Provide the (X, Y) coordinate of the cell's center where the given text is located.  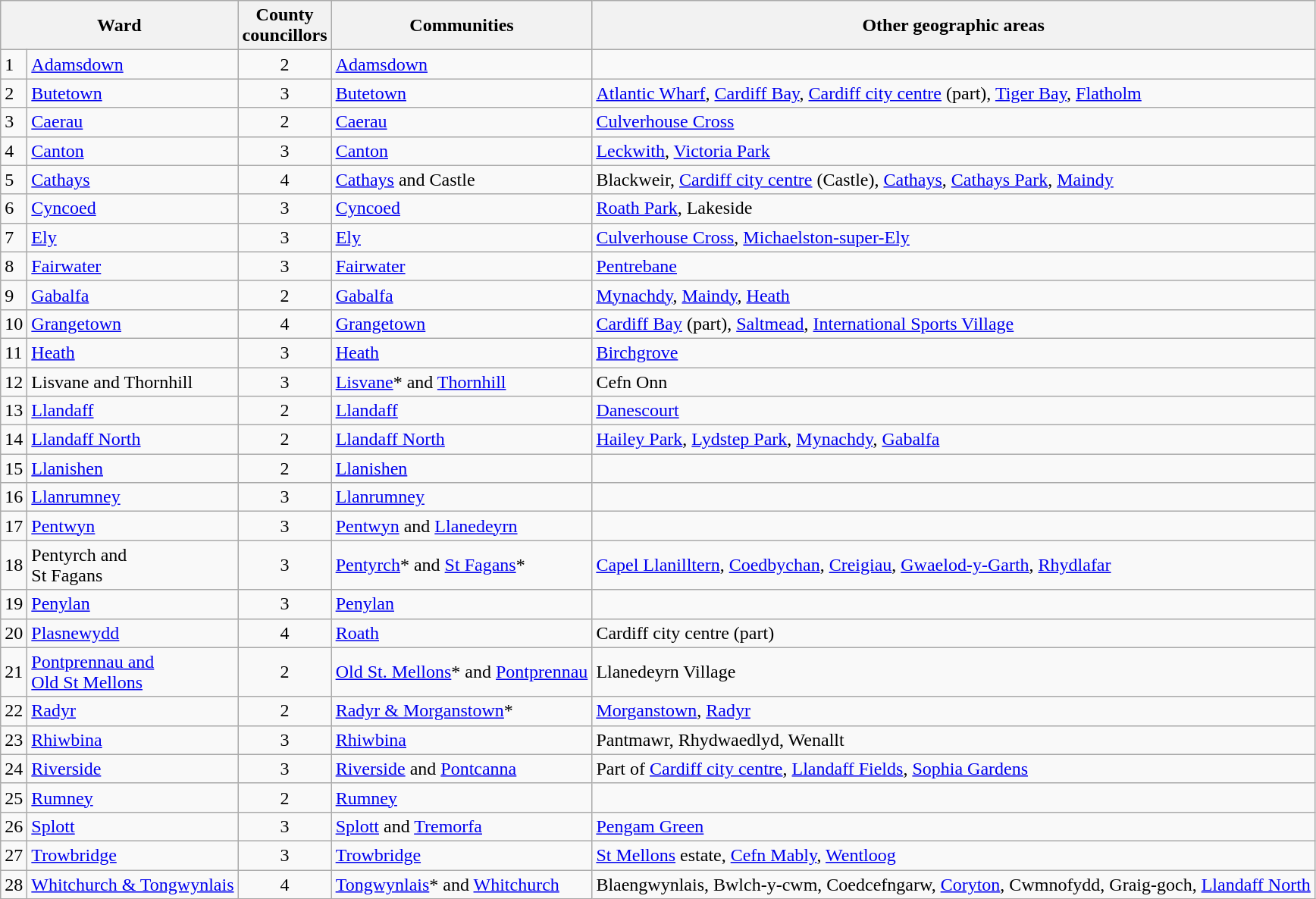
Plasnewydd (133, 633)
Radyr & Morganstown* (462, 711)
Pontprennau andOld St Mellons (133, 672)
Countycouncillors (285, 26)
Whitchurch & Tongwynlais (133, 885)
13 (14, 411)
Cathays and Castle (462, 180)
5 (14, 180)
20 (14, 633)
Roath (462, 633)
19 (14, 604)
Morganstown, Radyr (954, 711)
Riverside and Pontcanna (462, 769)
Cefn Onn (954, 381)
Old St. Mellons* and Pontprennau (462, 672)
25 (14, 797)
23 (14, 740)
Communities (462, 26)
26 (14, 826)
Radyr (133, 711)
Pentyrch* and St Fagans* (462, 565)
Pentyrch andSt Fagans (133, 565)
Capel Llanilltern, Coedbychan, Creigiau, Gwaelod-y-Garth, Rhydlafar (954, 565)
Culverhouse Cross, Michaelston-super-Ely (954, 237)
17 (14, 526)
21 (14, 672)
1 (14, 64)
11 (14, 352)
Mynachdy, Maindy, Heath (954, 295)
Pentwyn and Llanedeyrn (462, 526)
Hailey Park, Lydstep Park, Mynachdy, Gabalfa (954, 440)
12 (14, 381)
Atlantic Wharf, Cardiff Bay, Cardiff city centre (part), Tiger Bay, Flatholm (954, 93)
22 (14, 711)
27 (14, 855)
Birchgrove (954, 352)
Other geographic areas (954, 26)
Llanedeyrn Village (954, 672)
St Mellons estate, Cefn Mably, Wentloog (954, 855)
Splott (133, 826)
8 (14, 266)
15 (14, 468)
Cardiff city centre (part) (954, 633)
10 (14, 324)
Ward (120, 26)
Pantmawr, Rhydwaedlyd, Wenallt (954, 740)
Roath Park, Lakeside (954, 208)
Riverside (133, 769)
Blackweir, Cardiff city centre (Castle), Cathays, Cathays Park, Maindy (954, 180)
Cardiff Bay (part), Saltmead, International Sports Village (954, 324)
Splott and Tremorfa (462, 826)
28 (14, 885)
Culverhouse Cross (954, 122)
9 (14, 295)
Lisvane* and Thornhill (462, 381)
Part of Cardiff city centre, Llandaff Fields, Sophia Gardens (954, 769)
Leckwith, Victoria Park (954, 151)
Pentwyn (133, 526)
Blaengwynlais, Bwlch-y-cwm, Coedcefngarw, Coryton, Cwmnofydd, Graig-goch, Llandaff North (954, 885)
Danescourt (954, 411)
7 (14, 237)
Pengam Green (954, 826)
24 (14, 769)
16 (14, 497)
Lisvane and Thornhill (133, 381)
18 (14, 565)
Cathays (133, 180)
14 (14, 440)
Pentrebane (954, 266)
6 (14, 208)
Tongwynlais* and Whitchurch (462, 885)
